Output the [x, y] coordinate of the center of the cell containing the given text.  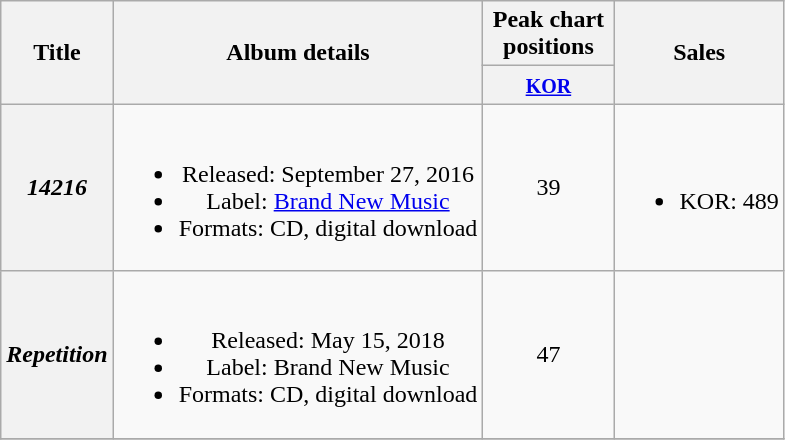
Released: September 27, 2016Label: Brand New MusicFormats: CD, digital download [298, 188]
Released: May 15, 2018Label: Brand New MusicFormats: CD, digital download [298, 354]
Title [57, 52]
14216 [57, 188]
KOR [548, 85]
47 [548, 354]
Sales [699, 52]
Repetition [57, 354]
Peak chart positions [548, 34]
KOR: 489 [699, 188]
Album details [298, 52]
39 [548, 188]
